Identify which cell holds the provided text, then report its [X, Y] central coordinate. 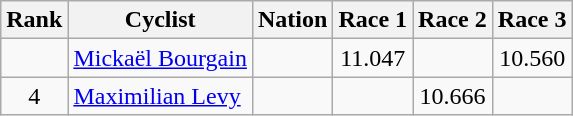
11.047 [373, 58]
Race 2 [453, 20]
10.666 [453, 96]
Race 1 [373, 20]
10.560 [532, 58]
Rank [34, 20]
Nation [292, 20]
Race 3 [532, 20]
Cyclist [160, 20]
Mickaël Bourgain [160, 58]
Maximilian Levy [160, 96]
4 [34, 96]
